From the cell containing the given text, extract its center point as (x, y) coordinate. 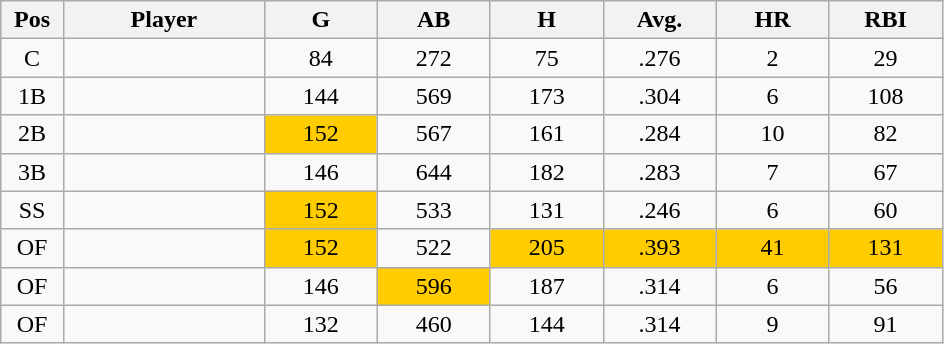
.304 (660, 96)
.284 (660, 134)
60 (886, 210)
RBI (886, 20)
567 (434, 134)
C (32, 58)
108 (886, 96)
460 (434, 324)
.246 (660, 210)
161 (546, 134)
187 (546, 286)
569 (434, 96)
2B (32, 134)
7 (772, 172)
H (546, 20)
Pos (32, 20)
SS (32, 210)
9 (772, 324)
AB (434, 20)
272 (434, 58)
.283 (660, 172)
3B (32, 172)
HR (772, 20)
.393 (660, 248)
29 (886, 58)
Avg. (660, 20)
67 (886, 172)
1B (32, 96)
596 (434, 286)
10 (772, 134)
205 (546, 248)
82 (886, 134)
75 (546, 58)
522 (434, 248)
173 (546, 96)
644 (434, 172)
533 (434, 210)
Player (164, 20)
G (320, 20)
.276 (660, 58)
41 (772, 248)
182 (546, 172)
56 (886, 286)
2 (772, 58)
132 (320, 324)
91 (886, 324)
84 (320, 58)
